Capture the cell that displays the provided text and extract its [X, Y] central coordinate. 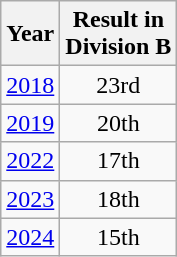
2023 [30, 199]
2018 [30, 85]
2024 [30, 237]
23rd [118, 85]
17th [118, 161]
18th [118, 199]
20th [118, 123]
Result inDivision B [118, 34]
15th [118, 237]
2019 [30, 123]
2022 [30, 161]
Year [30, 34]
